Capture the cell that displays the provided text and extract its [x, y] central coordinate. 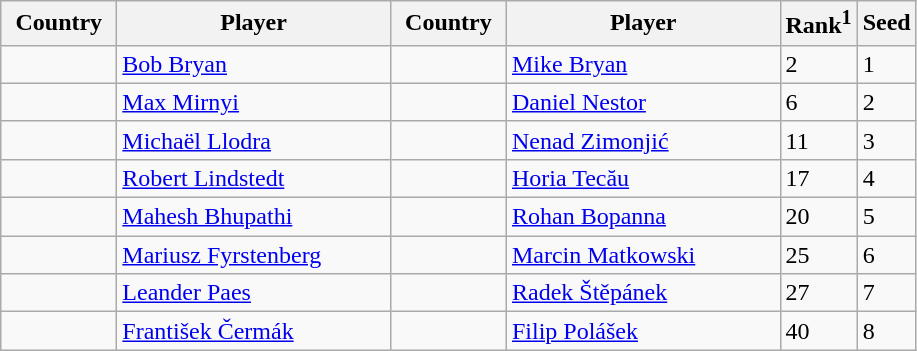
3 [886, 140]
5 [886, 217]
1 [886, 64]
7 [886, 293]
8 [886, 331]
Max Mirnyi [254, 102]
4 [886, 178]
Rohan Bopanna [643, 217]
Seed [886, 24]
40 [818, 331]
27 [818, 293]
20 [818, 217]
Marcin Matkowski [643, 255]
25 [818, 255]
Nenad Zimonjić [643, 140]
Filip Polášek [643, 331]
Mariusz Fyrstenberg [254, 255]
11 [818, 140]
František Čermák [254, 331]
Radek Štěpánek [643, 293]
Michaël Llodra [254, 140]
Mike Bryan [643, 64]
Robert Lindstedt [254, 178]
Leander Paes [254, 293]
Bob Bryan [254, 64]
Rank1 [818, 24]
Horia Tecău [643, 178]
Daniel Nestor [643, 102]
17 [818, 178]
Mahesh Bhupathi [254, 217]
